Search for the cell housing the specified text and yield its (x, y) center coordinate. 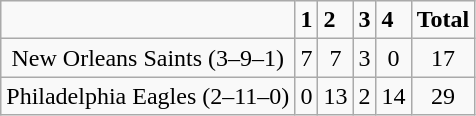
Philadelphia Eagles (2–11–0) (148, 96)
29 (443, 96)
13 (336, 96)
Total (443, 20)
1 (306, 20)
14 (394, 96)
New Orleans Saints (3–9–1) (148, 58)
4 (394, 20)
17 (443, 58)
